Determine the [x, y] coordinate at the center of the cell enclosing the given text.  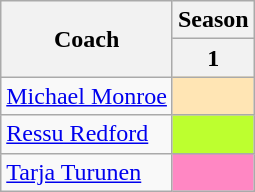
Ressu Redford [87, 134]
Tarja Turunen [87, 172]
Coach [87, 39]
Michael Monroe [87, 96]
Season [213, 20]
1 [213, 58]
